Return the [X, Y] coordinate for the center point of the cell that contains the specified text.  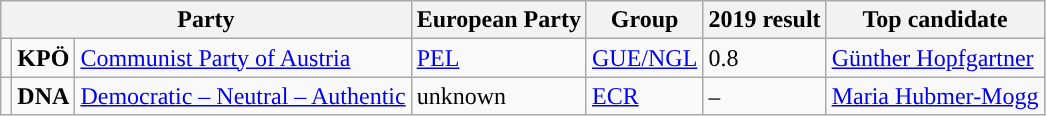
2019 result [764, 20]
Top candidate [935, 20]
PEL [498, 58]
DNA [44, 96]
Party [206, 20]
Maria Hubmer-Mogg [935, 96]
Democratic – Neutral – Authentic [243, 96]
— [764, 96]
ECR [644, 96]
unknown [498, 96]
European Party [498, 20]
Communist Party of Austria [243, 58]
Günther Hopfgartner [935, 58]
Group [644, 20]
GUE/NGL [644, 58]
0.8 [764, 58]
KPÖ [44, 58]
